Output the [X, Y] coordinate of the center of the cell containing the given text.  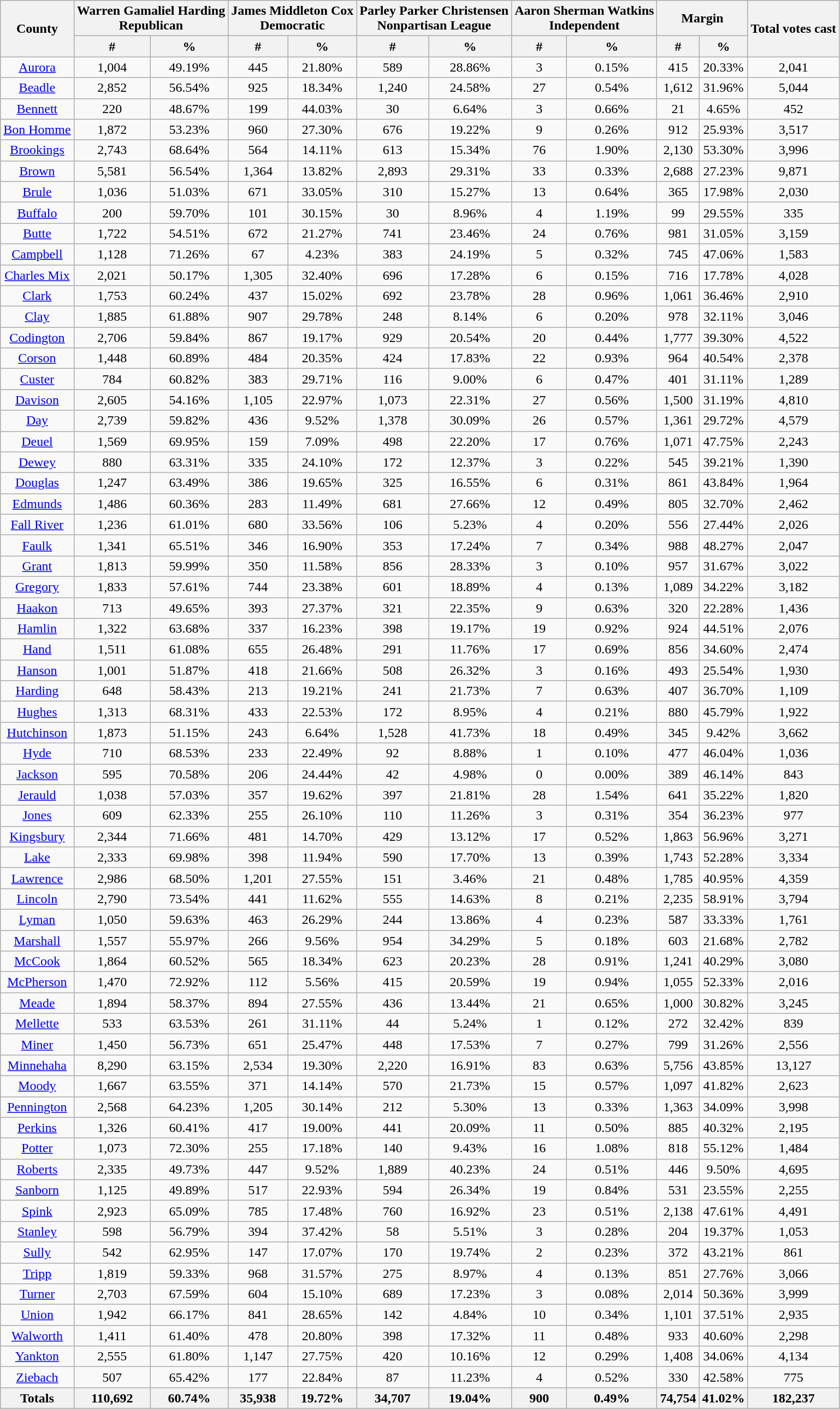
433 [258, 712]
Pennington [37, 1107]
447 [258, 1169]
713 [112, 608]
1,408 [678, 1357]
61.40% [189, 1336]
2,782 [794, 940]
24.10% [322, 462]
Mellette [37, 1024]
52.33% [723, 982]
556 [678, 524]
0.65% [612, 1003]
Harding [37, 691]
11.23% [470, 1377]
26.48% [322, 650]
1,528 [393, 733]
1,569 [112, 441]
17.18% [322, 1148]
30.14% [322, 1107]
2,047 [794, 545]
357 [258, 795]
744 [258, 587]
Beadle [37, 88]
23.38% [322, 587]
463 [258, 919]
648 [112, 691]
2,534 [258, 1065]
371 [258, 1086]
5.24% [470, 1024]
1,326 [112, 1128]
5.30% [470, 1107]
44 [393, 1024]
34.06% [723, 1357]
397 [393, 795]
4,810 [794, 400]
59.84% [189, 338]
County [37, 28]
200 [112, 213]
4.23% [322, 254]
59.82% [189, 421]
49.73% [189, 1169]
8,290 [112, 1065]
32.40% [322, 275]
2,910 [794, 296]
26.10% [322, 816]
12.37% [470, 462]
76 [540, 150]
19.30% [322, 1065]
110,692 [112, 1398]
29.55% [723, 213]
1,930 [794, 670]
0.29% [612, 1357]
Total votes cast [794, 28]
493 [678, 670]
1,240 [393, 88]
1,390 [794, 462]
1,247 [112, 483]
5,581 [112, 171]
1,819 [112, 1274]
2,333 [112, 857]
1,322 [112, 629]
43.84% [723, 483]
680 [258, 524]
3,159 [794, 233]
20.09% [470, 1128]
8.95% [470, 712]
27.75% [322, 1357]
1,004 [112, 67]
1,241 [678, 962]
964 [678, 358]
19.62% [322, 795]
James Middleton CoxDemocratic [293, 19]
18 [540, 733]
1,038 [112, 795]
2,986 [112, 878]
106 [393, 524]
49.89% [189, 1190]
13.86% [470, 919]
1,363 [678, 1107]
8.97% [470, 1274]
587 [678, 919]
321 [393, 608]
Tripp [37, 1274]
47.06% [723, 254]
9.56% [322, 940]
1,055 [678, 982]
42.58% [723, 1377]
204 [678, 1231]
Spink [37, 1211]
Brookings [37, 150]
3,022 [794, 566]
177 [258, 1377]
27.23% [723, 171]
4,028 [794, 275]
58.91% [723, 899]
51.03% [189, 192]
1,105 [258, 400]
2,605 [112, 400]
508 [393, 670]
981 [678, 233]
17.53% [470, 1045]
49.19% [189, 67]
429 [393, 836]
3,999 [794, 1294]
818 [678, 1148]
9.00% [470, 379]
1,000 [678, 1003]
0.18% [612, 940]
51.15% [189, 733]
62.33% [189, 816]
21.80% [322, 67]
0.26% [612, 129]
99 [678, 213]
Yankton [37, 1357]
20.59% [470, 982]
63.31% [189, 462]
933 [678, 1336]
17.83% [470, 358]
0.16% [612, 670]
354 [678, 816]
2,195 [794, 1128]
11.49% [322, 504]
46.04% [723, 753]
11.94% [322, 857]
924 [678, 629]
0.54% [612, 88]
1,470 [112, 982]
0.22% [612, 462]
1,061 [678, 296]
4,134 [794, 1357]
1.54% [612, 795]
Warren Gamaliel HardingRepublican [151, 19]
11.26% [470, 816]
894 [258, 1003]
3,271 [794, 836]
641 [678, 795]
2,014 [678, 1294]
213 [258, 691]
760 [393, 1211]
1,125 [112, 1190]
1.08% [612, 1148]
954 [393, 940]
1,777 [678, 338]
Walworth [37, 1336]
4,695 [794, 1169]
Brown [37, 171]
0.91% [612, 962]
330 [678, 1377]
3,998 [794, 1107]
5,044 [794, 88]
29.71% [322, 379]
1,205 [258, 1107]
2,026 [794, 524]
39.21% [723, 462]
241 [393, 691]
33.05% [322, 192]
35.22% [723, 795]
Custer [37, 379]
365 [678, 192]
977 [794, 816]
1.19% [612, 213]
655 [258, 650]
4.65% [723, 109]
2,743 [112, 150]
65.42% [189, 1377]
1,820 [794, 795]
43.21% [723, 1252]
Jackson [37, 774]
3,517 [794, 129]
907 [258, 317]
17.07% [322, 1252]
40.29% [723, 962]
261 [258, 1024]
3,080 [794, 962]
565 [258, 962]
67.59% [189, 1294]
30.15% [322, 213]
19.00% [322, 1128]
34.29% [470, 940]
1,813 [112, 566]
41.73% [470, 733]
3,334 [794, 857]
30.09% [470, 421]
1,753 [112, 296]
Ziebach [37, 1377]
16.91% [470, 1065]
9.43% [470, 1148]
30.82% [723, 1003]
54.16% [189, 400]
2,220 [393, 1065]
44.03% [322, 109]
11.76% [470, 650]
7.09% [322, 441]
42 [393, 774]
Sanborn [37, 1190]
Clark [37, 296]
87 [393, 1377]
Marshall [37, 940]
2,335 [112, 1169]
2,474 [794, 650]
481 [258, 836]
1,885 [112, 317]
10.16% [470, 1357]
0.84% [612, 1190]
2,703 [112, 1294]
14.11% [322, 150]
116 [393, 379]
601 [393, 587]
3,662 [794, 733]
243 [258, 733]
Dewey [37, 462]
3,046 [794, 317]
151 [393, 878]
244 [393, 919]
613 [393, 150]
0.32% [612, 254]
Butte [37, 233]
2,030 [794, 192]
1,722 [112, 233]
0.93% [612, 358]
2,556 [794, 1045]
407 [678, 691]
651 [258, 1045]
49.65% [189, 608]
1,128 [112, 254]
533 [112, 1024]
0.69% [612, 650]
20.35% [322, 358]
Douglas [37, 483]
1,147 [258, 1357]
Brule [37, 192]
Sully [37, 1252]
54.51% [189, 233]
337 [258, 629]
1,236 [112, 524]
Potter [37, 1148]
Bennett [37, 109]
Jones [37, 816]
1,089 [678, 587]
212 [393, 1107]
24.44% [322, 774]
51.87% [189, 670]
372 [678, 1252]
56.79% [189, 1231]
2,243 [794, 441]
325 [393, 483]
45.79% [723, 712]
11.58% [322, 566]
11.62% [322, 899]
47.75% [723, 441]
5.56% [322, 982]
3,182 [794, 587]
63.68% [189, 629]
2,344 [112, 836]
40.60% [723, 1336]
19.72% [322, 1398]
60.24% [189, 296]
14.63% [470, 899]
Jerauld [37, 795]
0.44% [612, 338]
69.98% [189, 857]
5.51% [470, 1231]
Aurora [37, 67]
20.80% [322, 1336]
676 [393, 129]
1,097 [678, 1086]
36.23% [723, 816]
15 [540, 1086]
1.90% [612, 150]
8 [540, 899]
1,305 [258, 275]
681 [393, 504]
20.33% [723, 67]
2 [540, 1252]
63.49% [189, 483]
22.35% [470, 608]
1,942 [112, 1315]
Lyman [37, 919]
16.55% [470, 483]
353 [393, 545]
1,313 [112, 712]
9.42% [723, 733]
0.64% [612, 192]
420 [393, 1357]
320 [678, 608]
248 [393, 317]
401 [678, 379]
2,688 [678, 171]
15.10% [322, 1294]
4,359 [794, 878]
21.81% [470, 795]
182,237 [794, 1398]
960 [258, 129]
19.37% [723, 1231]
58 [393, 1231]
101 [258, 213]
477 [678, 753]
28.65% [322, 1315]
531 [678, 1190]
689 [393, 1294]
63.55% [189, 1086]
31.19% [723, 400]
59.99% [189, 566]
0.27% [612, 1045]
31.26% [723, 1045]
957 [678, 566]
61.01% [189, 524]
598 [112, 1231]
23 [540, 1211]
912 [678, 129]
1,785 [678, 878]
1,289 [794, 379]
Aaron Sherman WatkinsIndependent [584, 19]
Codington [37, 338]
60.82% [189, 379]
62.95% [189, 1252]
4,491 [794, 1211]
55.97% [189, 940]
498 [393, 441]
233 [258, 753]
37.51% [723, 1315]
Clay [37, 317]
805 [678, 504]
929 [393, 338]
0 [540, 774]
29.31% [470, 171]
5,756 [678, 1065]
33.56% [322, 524]
1,873 [112, 733]
67 [258, 254]
17.28% [470, 275]
595 [112, 774]
22.31% [470, 400]
20.54% [470, 338]
68.50% [189, 878]
1,894 [112, 1003]
4,579 [794, 421]
142 [393, 1315]
393 [258, 608]
424 [393, 358]
1,864 [112, 962]
68.31% [189, 712]
170 [393, 1252]
542 [112, 1252]
1,378 [393, 421]
32.70% [723, 504]
40.23% [470, 1169]
17.32% [470, 1336]
69.95% [189, 441]
Haakon [37, 608]
28.86% [470, 67]
2,016 [794, 982]
1,743 [678, 857]
40.32% [723, 1128]
0.08% [612, 1294]
56.73% [189, 1045]
48.27% [723, 545]
2,021 [112, 275]
19.22% [470, 129]
14.14% [322, 1086]
19.21% [322, 691]
Minnehaha [37, 1065]
65.51% [189, 545]
2,706 [112, 338]
2,923 [112, 1211]
275 [393, 1274]
1,101 [678, 1315]
1,863 [678, 836]
1,889 [393, 1169]
1,583 [794, 254]
Lincoln [37, 899]
17.24% [470, 545]
1,364 [258, 171]
785 [258, 1211]
26.29% [322, 919]
31.05% [723, 233]
272 [678, 1024]
43.85% [723, 1065]
13.44% [470, 1003]
445 [258, 67]
31.67% [723, 566]
978 [678, 317]
140 [393, 1148]
66.17% [189, 1315]
2,378 [794, 358]
885 [678, 1128]
199 [258, 109]
17.23% [470, 1294]
16 [540, 1148]
Deuel [37, 441]
29.78% [322, 317]
Turner [37, 1294]
22 [540, 358]
27.66% [470, 504]
Kingsbury [37, 836]
2,555 [112, 1357]
0.12% [612, 1024]
61.88% [189, 317]
31.57% [322, 1274]
843 [794, 774]
24.58% [470, 88]
1,761 [794, 919]
21.68% [723, 940]
21.66% [322, 670]
1,071 [678, 441]
4.84% [470, 1315]
1,964 [794, 483]
McCook [37, 962]
8.88% [470, 753]
1,411 [112, 1336]
Hanson [37, 670]
Roberts [37, 1169]
Hyde [37, 753]
13.12% [470, 836]
23.55% [723, 1190]
28.33% [470, 566]
672 [258, 233]
35,938 [258, 1398]
44.51% [723, 629]
2,623 [794, 1086]
507 [112, 1377]
13,127 [794, 1065]
Moody [37, 1086]
925 [258, 88]
Parley Parker ChristensenNonpartisan League [434, 19]
23.78% [470, 296]
27.76% [723, 1274]
478 [258, 1336]
3,794 [794, 899]
Fall River [37, 524]
60.52% [189, 962]
564 [258, 150]
2,739 [112, 421]
283 [258, 504]
147 [258, 1252]
2,298 [794, 1336]
72.30% [189, 1148]
34,707 [393, 1398]
0.00% [612, 774]
2,568 [112, 1107]
15.02% [322, 296]
0.96% [612, 296]
60.74% [189, 1398]
26.32% [470, 670]
50.17% [189, 275]
36.46% [723, 296]
594 [393, 1190]
22.53% [322, 712]
110 [393, 816]
2,138 [678, 1211]
Union [37, 1315]
346 [258, 545]
0.50% [612, 1128]
52.28% [723, 857]
22.84% [322, 1377]
Hutchinson [37, 733]
57.03% [189, 795]
58.37% [189, 1003]
291 [393, 650]
23.46% [470, 233]
671 [258, 192]
57.61% [189, 587]
61.80% [189, 1357]
604 [258, 1294]
3.46% [470, 878]
41.82% [723, 1086]
345 [678, 733]
16.23% [322, 629]
19.04% [470, 1398]
799 [678, 1045]
34.22% [723, 587]
2,462 [794, 504]
22.28% [723, 608]
32.11% [723, 317]
92 [393, 753]
159 [258, 441]
Miner [37, 1045]
1,109 [794, 691]
386 [258, 483]
448 [393, 1045]
1,341 [112, 545]
1,484 [794, 1148]
1,436 [794, 608]
29.72% [723, 421]
Charles Mix [37, 275]
27.30% [322, 129]
5.23% [470, 524]
0.28% [612, 1231]
716 [678, 275]
741 [393, 233]
1,667 [112, 1086]
17.78% [723, 275]
50.36% [723, 1294]
Hughes [37, 712]
15.34% [470, 150]
8.14% [470, 317]
2,076 [794, 629]
1,053 [794, 1231]
Margin [702, 19]
40.95% [723, 878]
4.98% [470, 774]
310 [393, 192]
17.70% [470, 857]
1,557 [112, 940]
71.66% [189, 836]
4,522 [794, 338]
266 [258, 940]
484 [258, 358]
389 [678, 774]
3,996 [794, 150]
19.65% [322, 483]
60.41% [189, 1128]
Buffalo [37, 213]
589 [393, 67]
59.70% [189, 213]
31.96% [723, 88]
Perkins [37, 1128]
2,790 [112, 899]
25.47% [322, 1045]
70.58% [189, 774]
968 [258, 1274]
47.61% [723, 1211]
13.82% [322, 171]
59.63% [189, 919]
775 [794, 1377]
867 [258, 338]
2,041 [794, 67]
545 [678, 462]
22.93% [322, 1190]
60.89% [189, 358]
53.23% [189, 129]
623 [393, 962]
Grant [37, 566]
Stanley [37, 1231]
220 [112, 109]
570 [393, 1086]
2,130 [678, 150]
64.23% [189, 1107]
1,050 [112, 919]
39.30% [723, 338]
1,361 [678, 421]
16.92% [470, 1211]
696 [393, 275]
0.92% [612, 629]
1,833 [112, 587]
10 [540, 1315]
418 [258, 670]
2,935 [794, 1315]
59.33% [189, 1274]
1,511 [112, 650]
Campbell [37, 254]
34.60% [723, 650]
Corson [37, 358]
839 [794, 1024]
1,001 [112, 670]
Lawrence [37, 878]
20 [540, 338]
22.20% [470, 441]
0.94% [612, 982]
60.36% [189, 504]
0.39% [612, 857]
2,852 [112, 88]
745 [678, 254]
692 [393, 296]
206 [258, 774]
900 [540, 1398]
21.27% [322, 233]
1,500 [678, 400]
61.08% [189, 650]
36.70% [723, 691]
394 [258, 1231]
15.27% [470, 192]
25.93% [723, 129]
17.98% [723, 192]
112 [258, 982]
1,922 [794, 712]
452 [794, 109]
63.53% [189, 1024]
851 [678, 1274]
41.02% [723, 1398]
68.53% [189, 753]
26 [540, 421]
65.09% [189, 1211]
Edmunds [37, 504]
26.34% [470, 1190]
710 [112, 753]
32.42% [723, 1024]
48.67% [189, 109]
Hand [37, 650]
3,245 [794, 1003]
0.66% [612, 109]
56.96% [723, 836]
22.49% [322, 753]
58.43% [189, 691]
74,754 [678, 1398]
27.37% [322, 608]
841 [258, 1315]
22.97% [322, 400]
83 [540, 1065]
9.50% [723, 1169]
24.19% [470, 254]
446 [678, 1169]
20.23% [470, 962]
68.64% [189, 150]
Day [37, 421]
Lake [37, 857]
0.56% [612, 400]
40.54% [723, 358]
988 [678, 545]
25.54% [723, 670]
Gregory [37, 587]
14.70% [322, 836]
19.74% [470, 1252]
1,450 [112, 1045]
350 [258, 566]
55.12% [723, 1148]
16.90% [322, 545]
1,486 [112, 504]
1,612 [678, 88]
63.15% [189, 1065]
609 [112, 816]
1,448 [112, 358]
33.33% [723, 919]
34.09% [723, 1107]
Totals [37, 1398]
71.26% [189, 254]
17.48% [322, 1211]
Faulk [37, 545]
8.96% [470, 213]
555 [393, 899]
1,872 [112, 129]
73.54% [189, 899]
3,066 [794, 1274]
437 [258, 296]
McPherson [37, 982]
2,893 [393, 171]
33 [540, 171]
417 [258, 1128]
18.89% [470, 587]
0.47% [612, 379]
784 [112, 379]
590 [393, 857]
72.92% [189, 982]
37.42% [322, 1231]
Bon Homme [37, 129]
46.14% [723, 774]
Hamlin [37, 629]
9,871 [794, 171]
27.44% [723, 524]
Meade [37, 1003]
2,235 [678, 899]
53.30% [723, 150]
517 [258, 1190]
Davison [37, 400]
2,255 [794, 1190]
1,201 [258, 878]
603 [678, 940]
